Provide the (X, Y) coordinate of the cell's center where the given text is located.  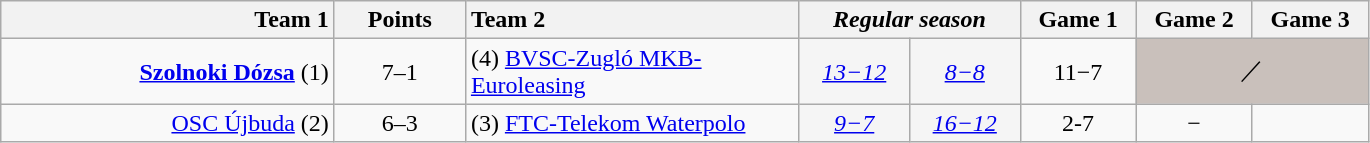
Team 2 (632, 20)
Regular season (910, 20)
OSC Újbuda (2) (168, 123)
8−8 (964, 72)
13−12 (854, 72)
7–1 (400, 72)
− (1194, 123)
(3) FTC-Telekom Waterpolo (632, 123)
9−7 (854, 123)
16−12 (964, 123)
11−7 (1078, 72)
Game 1 (1078, 20)
Game 2 (1194, 20)
Game 3 (1310, 20)
(4) BVSC-Zugló MKB-Euroleasing (632, 72)
Team 1 (168, 20)
6–3 (400, 123)
Szolnoki Dózsa (1) (168, 72)
Points (400, 20)
2-7 (1078, 123)
／ (1252, 72)
